From the cell containing the given text, extract its center point as (X, Y) coordinate. 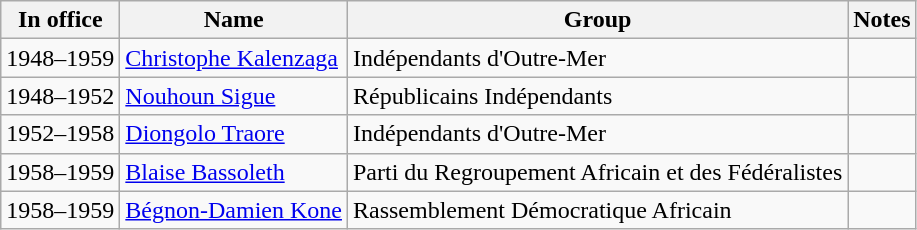
1948–1959 (60, 58)
Blaise Bassoleth (234, 172)
Républicains Indépendants (597, 96)
Nouhoun Sigue (234, 96)
Rassemblement Démocratique Africain (597, 210)
Parti du Regroupement Africain et des Fédéralistes (597, 172)
Group (597, 20)
In office (60, 20)
Name (234, 20)
Bégnon-Damien Kone (234, 210)
Diongolo Traore (234, 134)
Notes (882, 20)
Christophe Kalenzaga (234, 58)
1948–1952 (60, 96)
1952–1958 (60, 134)
